Scan for the cell matching the given text and deliver its [x, y] coordinate at center. 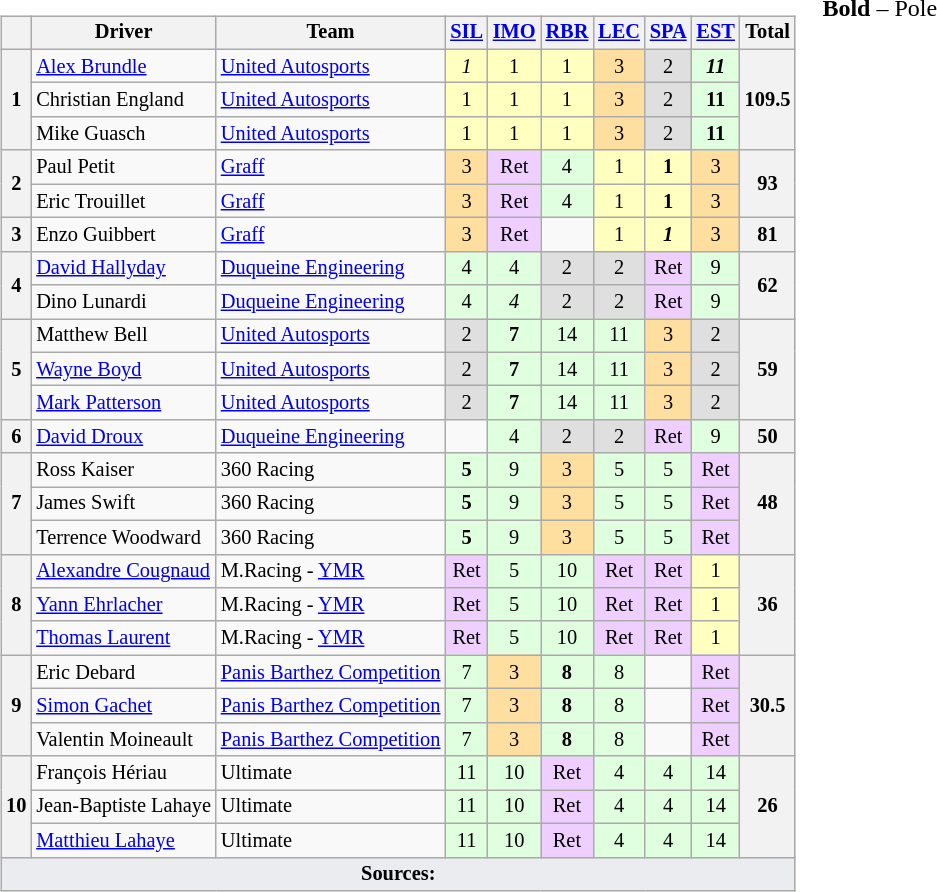
Driver [124, 33]
Valentin Moineault [124, 739]
109.5 [768, 100]
François Hériau [124, 773]
48 [768, 504]
Mark Patterson [124, 403]
Christian England [124, 100]
Mike Guasch [124, 134]
Eric Trouillet [124, 201]
Simon Gachet [124, 706]
62 [768, 284]
50 [768, 437]
Eric Debard [124, 672]
RBR [568, 33]
IMO [514, 33]
James Swift [124, 504]
36 [768, 604]
Total [768, 33]
Thomas Laurent [124, 638]
LEC [619, 33]
Alex Brundle [124, 66]
93 [768, 184]
David Hallyday [124, 268]
Enzo Guibbert [124, 235]
Alexandre Cougnaud [124, 571]
Dino Lunardi [124, 302]
SPA [668, 33]
SIL [466, 33]
6 [16, 437]
Terrence Woodward [124, 537]
David Droux [124, 437]
Wayne Boyd [124, 369]
EST [716, 33]
Sources: [398, 874]
Paul Petit [124, 167]
Team [330, 33]
26 [768, 806]
Yann Ehrlacher [124, 605]
Matthieu Lahaye [124, 840]
Matthew Bell [124, 336]
81 [768, 235]
Jean-Baptiste Lahaye [124, 807]
Ross Kaiser [124, 470]
30.5 [768, 706]
59 [768, 370]
